Find where the given text appears and provide that cell's center as (x, y) coordinate. 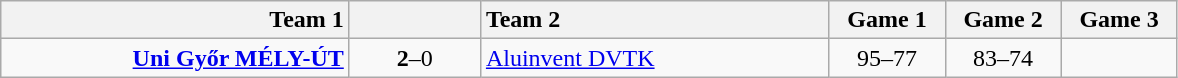
95–77 (887, 58)
Game 2 (1003, 20)
Game 1 (887, 20)
83–74 (1003, 58)
Aluinvent DVTK (654, 58)
Game 3 (1119, 20)
Uni Győr MÉLY-ÚT (176, 58)
2–0 (414, 58)
Team 1 (176, 20)
Team 2 (654, 20)
